Find where the given text appears and provide that cell's center as [x, y] coordinate. 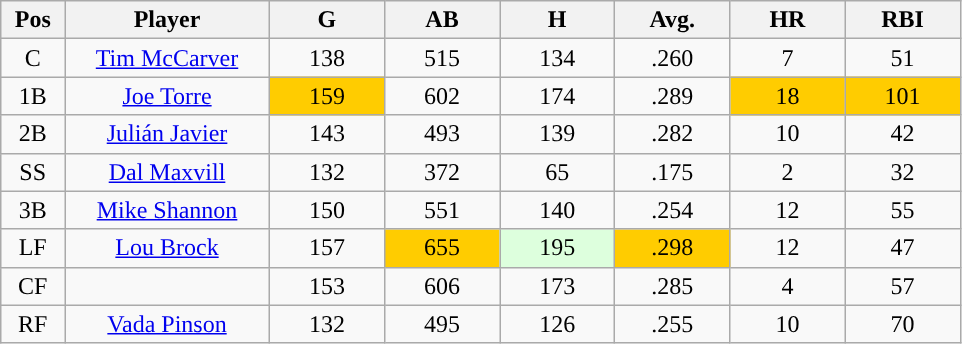
138 [326, 58]
65 [558, 172]
Tim McCarver [168, 58]
Player [168, 20]
Vada Pinson [168, 324]
HR [788, 20]
RF [33, 324]
4 [788, 286]
3B [33, 210]
2B [33, 134]
2 [788, 172]
655 [442, 248]
.260 [672, 58]
.298 [672, 248]
H [558, 20]
173 [558, 286]
101 [902, 96]
51 [902, 58]
515 [442, 58]
143 [326, 134]
372 [442, 172]
153 [326, 286]
7 [788, 58]
Dal Maxvill [168, 172]
140 [558, 210]
Lou Brock [168, 248]
606 [442, 286]
SS [33, 172]
602 [442, 96]
42 [902, 134]
18 [788, 96]
AB [442, 20]
495 [442, 324]
126 [558, 324]
134 [558, 58]
RBI [902, 20]
Joe Torre [168, 96]
55 [902, 210]
1B [33, 96]
159 [326, 96]
.289 [672, 96]
Mike Shannon [168, 210]
LF [33, 248]
32 [902, 172]
C [33, 58]
157 [326, 248]
70 [902, 324]
551 [442, 210]
.255 [672, 324]
139 [558, 134]
174 [558, 96]
G [326, 20]
57 [902, 286]
150 [326, 210]
493 [442, 134]
47 [902, 248]
CF [33, 286]
Pos [33, 20]
.282 [672, 134]
.254 [672, 210]
.285 [672, 286]
Avg. [672, 20]
.175 [672, 172]
195 [558, 248]
Julián Javier [168, 134]
